Locate the cell with the specified text and output its (X, Y) center coordinate. 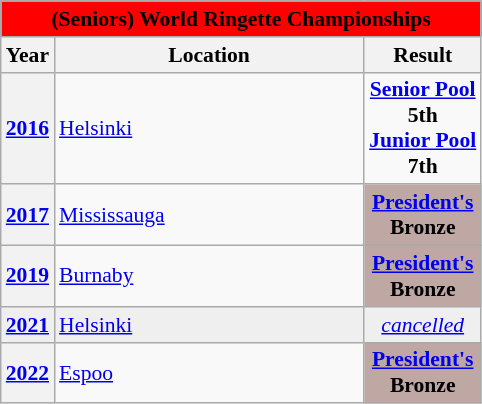
2017 (28, 216)
2016 (28, 128)
2022 (28, 372)
2019 (28, 276)
Location (209, 55)
2021 (28, 325)
Year (28, 55)
Senior Pool5th Junior Pool7th (422, 128)
(Seniors) World Ringette Championships (242, 19)
Result (422, 55)
Burnaby (209, 276)
cancelled (422, 325)
Espoo (209, 372)
Mississauga (209, 216)
